Pinpoint the cell where the given text exists, returning its [X, Y] midpoint coordinate. 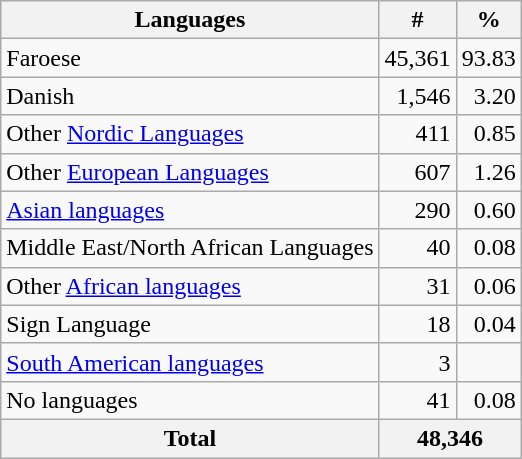
Other European Languages [190, 172]
0.85 [488, 134]
3 [418, 362]
Other African languages [190, 286]
48,346 [450, 438]
3.20 [488, 96]
40 [418, 248]
1,546 [418, 96]
31 [418, 286]
0.04 [488, 324]
290 [418, 210]
% [488, 20]
0.06 [488, 286]
Asian languages [190, 210]
41 [418, 400]
Languages [190, 20]
93.83 [488, 58]
607 [418, 172]
South American languages [190, 362]
45,361 [418, 58]
Total [190, 438]
Other Nordic Languages [190, 134]
Middle East/North African Languages [190, 248]
0.60 [488, 210]
No languages [190, 400]
411 [418, 134]
Faroese [190, 58]
Sign Language [190, 324]
18 [418, 324]
Danish [190, 96]
# [418, 20]
1.26 [488, 172]
